Identify which cell holds the provided text, then report its [X, Y] central coordinate. 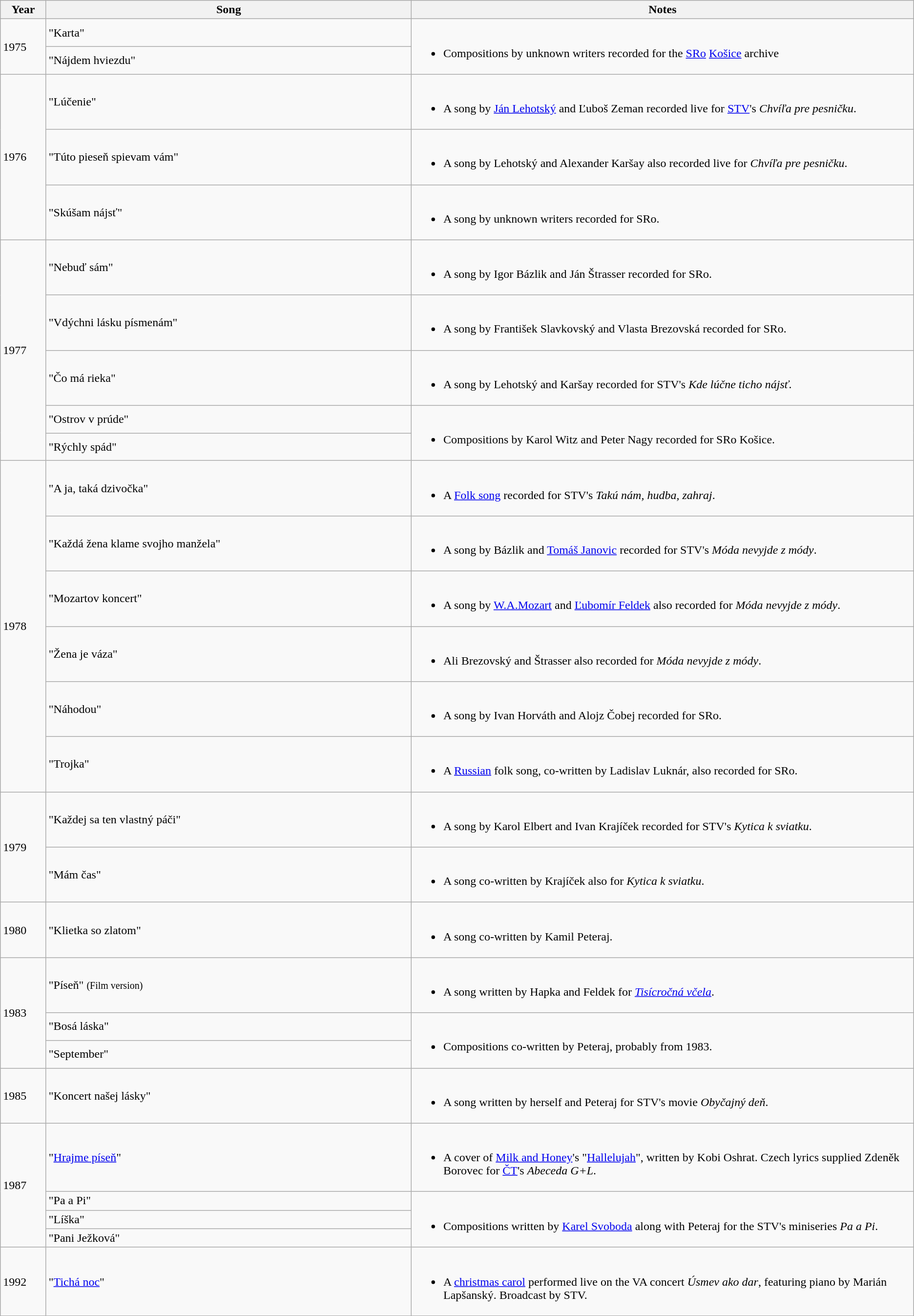
1987 [23, 1185]
"A ja, taká dzivočka" [228, 488]
"Skúšam nájsť" [228, 212]
1977 [23, 350]
A song written by herself and Peteraj for STV's movie Obyčajný deň. [662, 1096]
"Pa a Pi" [228, 1201]
1978 [23, 626]
Compositions written by Karel Svoboda along with Peteraj for the STV's miniseries Pa a Pi. [662, 1219]
A Russian folk song, co-written by Ladislav Luknár, also recorded for SRo. [662, 765]
"Vdýchni lásku písmenám" [228, 322]
1979 [23, 847]
A song by František Slavkovský and Vlasta Brezovská recorded for SRo. [662, 322]
"Ostrov v prúde" [228, 419]
1976 [23, 157]
Compositions by Karol Witz and Peter Nagy recorded for SRo Košice. [662, 433]
"Náhodou" [228, 709]
"Klietka so zlatom" [228, 930]
"Každá žena klame svojho manžela" [228, 543]
A song by Karol Elbert and Ivan Krajíček recorded for STV's Kytica k sviatku. [662, 819]
1985 [23, 1096]
A song by Lehotský and Karšay recorded for STV's Kde lúčne ticho nájsť. [662, 378]
"September" [228, 1054]
"Mozartov koncert" [228, 599]
1975 [23, 47]
"Žena je váza" [228, 653]
Compositions co-written by Peteraj, probably from 1983. [662, 1040]
A cover of Milk and Honey's "Hallelujah", written by Kobi Oshrat. Czech lyrics supplied Zdeněk Borovec for ČT's Abeceda G+L. [662, 1157]
"Pani Ježková" [228, 1238]
"Koncert našej lásky" [228, 1096]
Year [23, 10]
A song by Igor Bázlik and Ján Štrasser recorded for SRo. [662, 268]
"Bosá láska" [228, 1026]
A song co-written by Krajíček also for Kytica k sviatku. [662, 875]
A song written by Hapka and Feldek for Tisícročná včela. [662, 985]
1980 [23, 930]
A Folk song recorded for STV's Takú nám, hudba, zahraj. [662, 488]
"Čo má rieka" [228, 378]
Compositions by unknown writers recorded for the SRo Košice archive [662, 47]
"Mám čas" [228, 875]
Ali Brezovský and Štrasser also recorded for Móda nevyjde z módy. [662, 653]
"Tichá noc" [228, 1281]
"Líška" [228, 1219]
"Nájdem hviezdu" [228, 61]
A song by W.A.Mozart and Ľubomír Feldek also recorded for Móda nevyjde z módy. [662, 599]
"Lúčenie" [228, 102]
"Hrajme píseň" [228, 1157]
A christmas carol performed live on the VA concert Úsmev ako dar, featuring piano by Marián Lapšanský. Broadcast by STV. [662, 1281]
A song co-written by Kamil Peteraj. [662, 930]
"Túto pieseň spievam vám" [228, 157]
"Nebuď sám" [228, 268]
"Píseň" (Film version) [228, 985]
A song by unknown writers recorded for SRo. [662, 212]
Notes [662, 10]
"Trojka" [228, 765]
1983 [23, 1013]
1992 [23, 1281]
A song by Ivan Horváth and Alojz Čobej recorded for SRo. [662, 709]
Song [228, 10]
"Karta" [228, 33]
A song by Ján Lehotský and Ľuboš Zeman recorded live for STV's Chvíľa pre pesničku. [662, 102]
"Každej sa ten vlastný páči" [228, 819]
A song by Lehotský and Alexander Karšay also recorded live for Chvíľa pre pesničku. [662, 157]
A song by Bázlik and Tomáš Janovic recorded for STV's Móda nevyjde z módy. [662, 543]
"Rýchly spád" [228, 447]
